Detect which cell encompasses the target text, then output its (x, y) center coordinate. 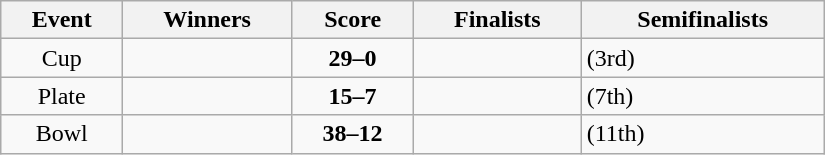
Plate (62, 96)
Cup (62, 58)
Score (353, 20)
Finalists (498, 20)
15–7 (353, 96)
(7th) (702, 96)
(11th) (702, 134)
29–0 (353, 58)
Semifinalists (702, 20)
38–12 (353, 134)
Winners (208, 20)
Event (62, 20)
(3rd) (702, 58)
Bowl (62, 134)
